Return (X, Y) of the center of cell containing provided text 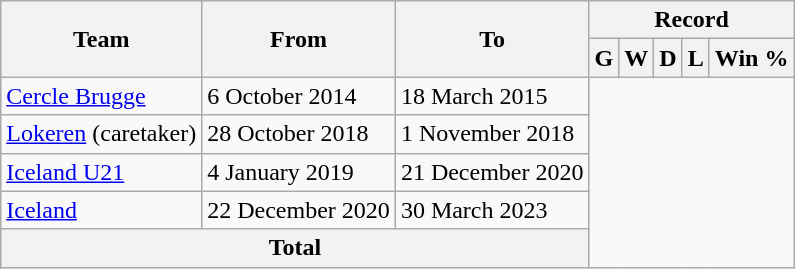
Iceland U21 (102, 172)
18 March 2015 (492, 96)
4 January 2019 (299, 172)
Cercle Brugge (102, 96)
Win % (752, 58)
G (604, 58)
30 March 2023 (492, 210)
Team (102, 39)
6 October 2014 (299, 96)
D (668, 58)
Total (295, 248)
28 October 2018 (299, 134)
To (492, 39)
L (696, 58)
22 December 2020 (299, 210)
1 November 2018 (492, 134)
W (636, 58)
Iceland (102, 210)
Record (692, 20)
Lokeren (caretaker) (102, 134)
21 December 2020 (492, 172)
From (299, 39)
